Return the [x, y] coordinate for the center point of the cell that contains the specified text.  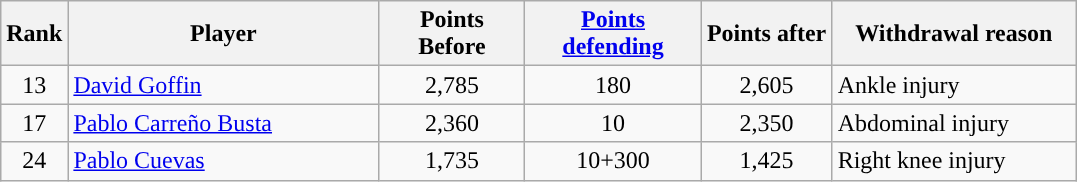
Withdrawal reason [954, 34]
2,605 [766, 85]
2,350 [766, 123]
Pablo Cuevas [224, 161]
Ankle injury [954, 85]
David Goffin [224, 85]
180 [613, 85]
Pablo Carreño Busta [224, 123]
Abdominal injury [954, 123]
Player [224, 34]
2,360 [452, 123]
24 [34, 161]
2,785 [452, 85]
Points after [766, 34]
17 [34, 123]
1,425 [766, 161]
10 [613, 123]
Right knee injury [954, 161]
Points Before [452, 34]
1,735 [452, 161]
Rank [34, 34]
13 [34, 85]
Points defending [613, 34]
10+300 [613, 161]
